Return (X, Y) of the center of cell containing provided text 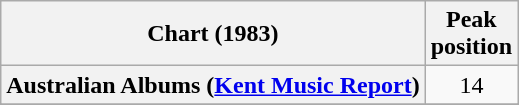
14 (471, 85)
Peakposition (471, 34)
Chart (1983) (213, 34)
Australian Albums (Kent Music Report) (213, 85)
